Output the [X, Y] coordinate of the center of the cell containing the given text.  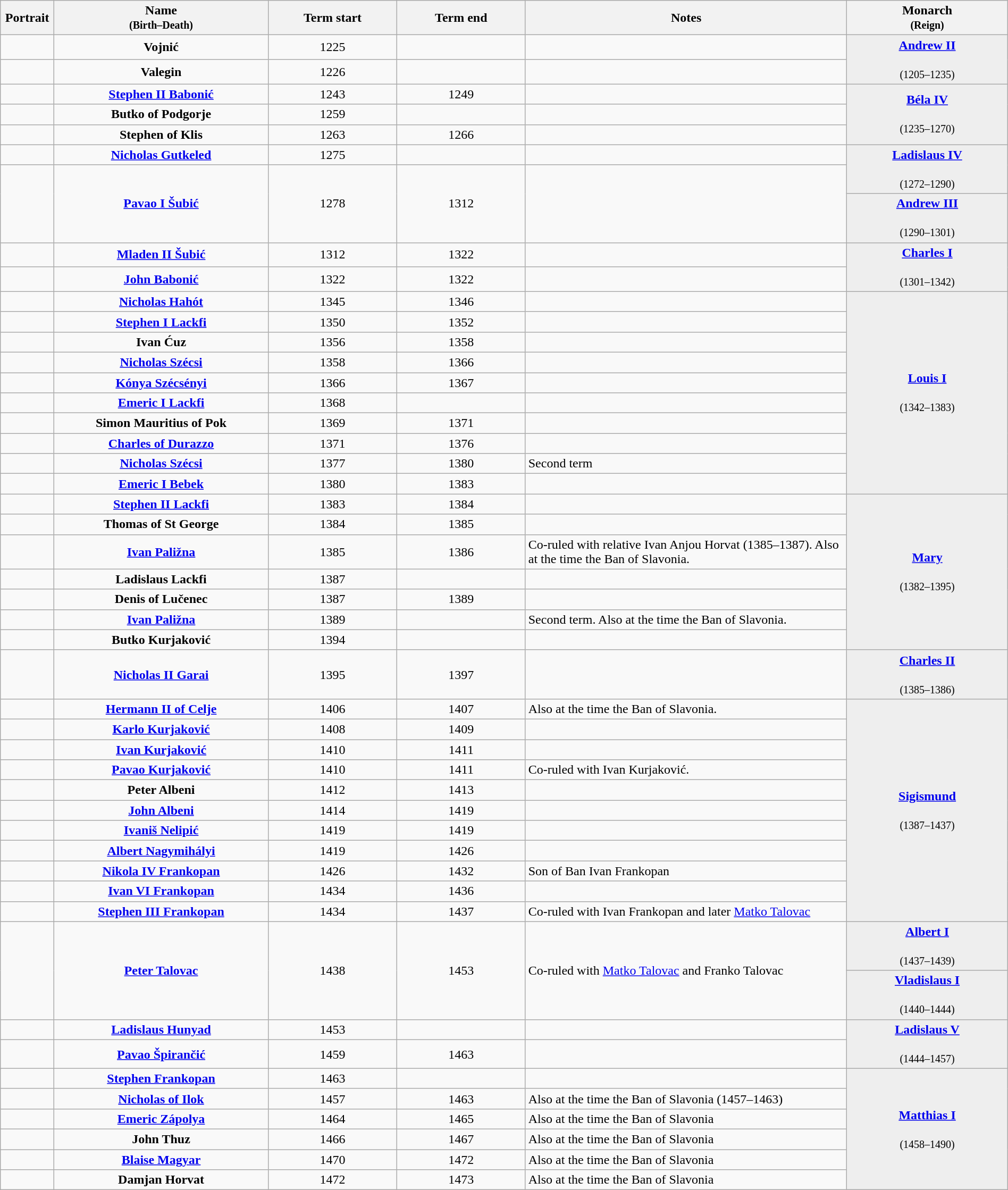
Charles of Durazzo [162, 443]
1369 [333, 423]
Ladislaus Hunyad [162, 1029]
Sigismund(1387–1437) [927, 810]
Butko Kurjaković [162, 640]
1395 [333, 674]
Albert Nagymihályi [162, 851]
Pavao Kurjaković [162, 770]
Monarch(Reign) [927, 18]
1275 [333, 155]
Nicholas Gutkeled [162, 155]
1464 [333, 1119]
1243 [333, 94]
Second term [686, 464]
1249 [461, 94]
Ivan VI Frankopan [162, 891]
1367 [461, 382]
1356 [333, 342]
Name(Birth–Death) [162, 18]
Ivaniš Nelipić [162, 831]
Andrew II(1205–1235) [927, 60]
Notes [686, 18]
Second term. Also at the time the Ban of Slavonia. [686, 619]
Andrew III(1290–1301) [927, 218]
1397 [461, 674]
Peter Albeni [162, 790]
1345 [333, 301]
Emeric I Lackfi [162, 403]
1414 [333, 810]
1352 [461, 322]
1394 [333, 640]
Charles II(1385–1386) [927, 674]
Pavao Špirančić [162, 1054]
Also at the time the Ban of Slavonia (1457–1463) [686, 1099]
Peter Talovac [162, 970]
1259 [333, 114]
Ladislaus IV(1272–1290) [927, 169]
Thomas of St George [162, 524]
1465 [461, 1119]
Emeric Zápolya [162, 1119]
John Thuz [162, 1139]
1473 [461, 1180]
Stephen III Frankopan [162, 911]
John Albeni [162, 810]
Damjan Horvat [162, 1180]
1409 [461, 729]
Co-ruled with Matko Talovac and Franko Talovac [686, 970]
Stephen II Babonić [162, 94]
1470 [333, 1160]
1263 [333, 135]
Denis of Lučenec [162, 599]
Stephen of Klis [162, 135]
Blaise Magyar [162, 1160]
Ladislaus V(1444–1457) [927, 1044]
Ivan Kurjaković [162, 749]
Nicholas of Ilok [162, 1099]
1432 [461, 871]
Nicholas II Garai [162, 674]
Emeric I Bebek [162, 484]
Co-ruled with relative Ivan Anjou Horvat (1385–1387). Also at the time the Ban of Slavonia. [686, 552]
Ladislaus Lackfi [162, 579]
1436 [461, 891]
Stephen Frankopan [162, 1078]
John Babonić [162, 279]
Stephen I Lackfi [162, 322]
Son of Ban Ivan Frankopan [686, 871]
Hermann II of Celje [162, 709]
Nikola IV Frankopan [162, 871]
Portrait [28, 18]
Butko of Podgorje [162, 114]
Béla IV(1235–1270) [927, 114]
Karlo Kurjaković [162, 729]
1412 [333, 790]
1437 [461, 911]
Mary(1382–1395) [927, 572]
Vladislaus I(1440–1444) [927, 995]
1407 [461, 709]
1457 [333, 1099]
Term end [461, 18]
1386 [461, 552]
1346 [461, 301]
Louis I(1342–1383) [927, 392]
1413 [461, 790]
1350 [333, 322]
1368 [333, 403]
1459 [333, 1054]
Co-ruled with Ivan Frankopan and later Matko Talovac [686, 911]
Term start [333, 18]
1226 [333, 72]
1278 [333, 204]
Albert I(1437–1439) [927, 946]
1467 [461, 1139]
Ivan Ćuz [162, 342]
Co-ruled with Ivan Kurjaković. [686, 770]
1376 [461, 443]
Simon Mauritius of Pok [162, 423]
Pavao I Šubić [162, 204]
Charles I(1301–1342) [927, 267]
Valegin [162, 72]
Stephen II Lackfi [162, 504]
1225 [333, 47]
Mladen II Šubić [162, 255]
1377 [333, 464]
1266 [461, 135]
Matthias I(1458–1490) [927, 1129]
1408 [333, 729]
Nicholas Hahót [162, 301]
1406 [333, 709]
Also at the time the Ban of Slavonia. [686, 709]
1466 [333, 1139]
1438 [333, 970]
Kónya Szécsényi [162, 382]
Vojnić [162, 47]
